Output the (X, Y) coordinate of the center of the cell containing the given text.  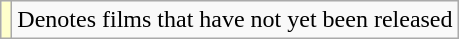
Denotes films that have not yet been released (235, 20)
